For the text-containing cell, return its midpoint in (X, Y) coordinate format. 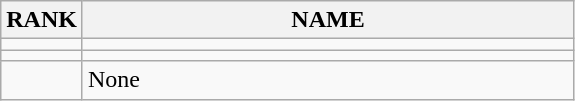
NAME (328, 20)
None (328, 80)
RANK (42, 20)
